Pinpoint the cell where the given text exists, returning its [X, Y] midpoint coordinate. 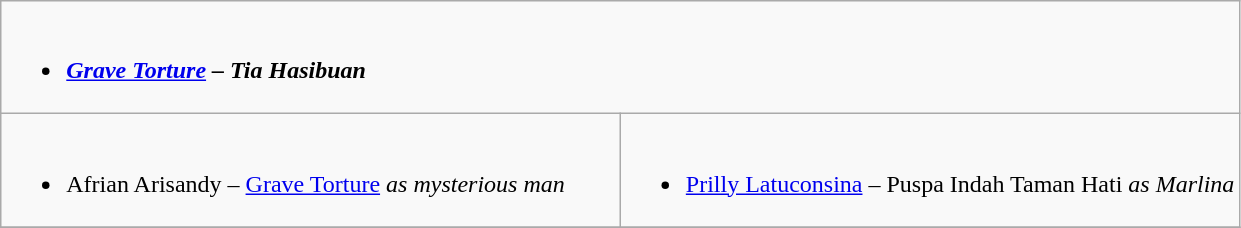
Prilly Latuconsina – Puspa Indah Taman Hati as Marlina [930, 170]
Grave Torture – Tia Hasibuan [620, 58]
Afrian Arisandy – Grave Torture as mysterious man [311, 170]
